For the text-containing cell, return its midpoint in [x, y] coordinate format. 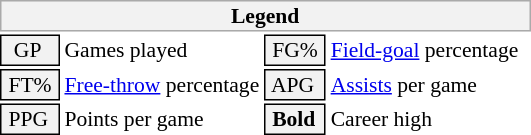
Games played [162, 50]
Free-throw percentage [162, 85]
FT% [30, 85]
APG [295, 85]
GP [30, 50]
Field-goal percentage [430, 50]
Assists per game [430, 85]
FG% [295, 50]
Legend [265, 16]
